Return (x, y) of the center of cell containing provided text 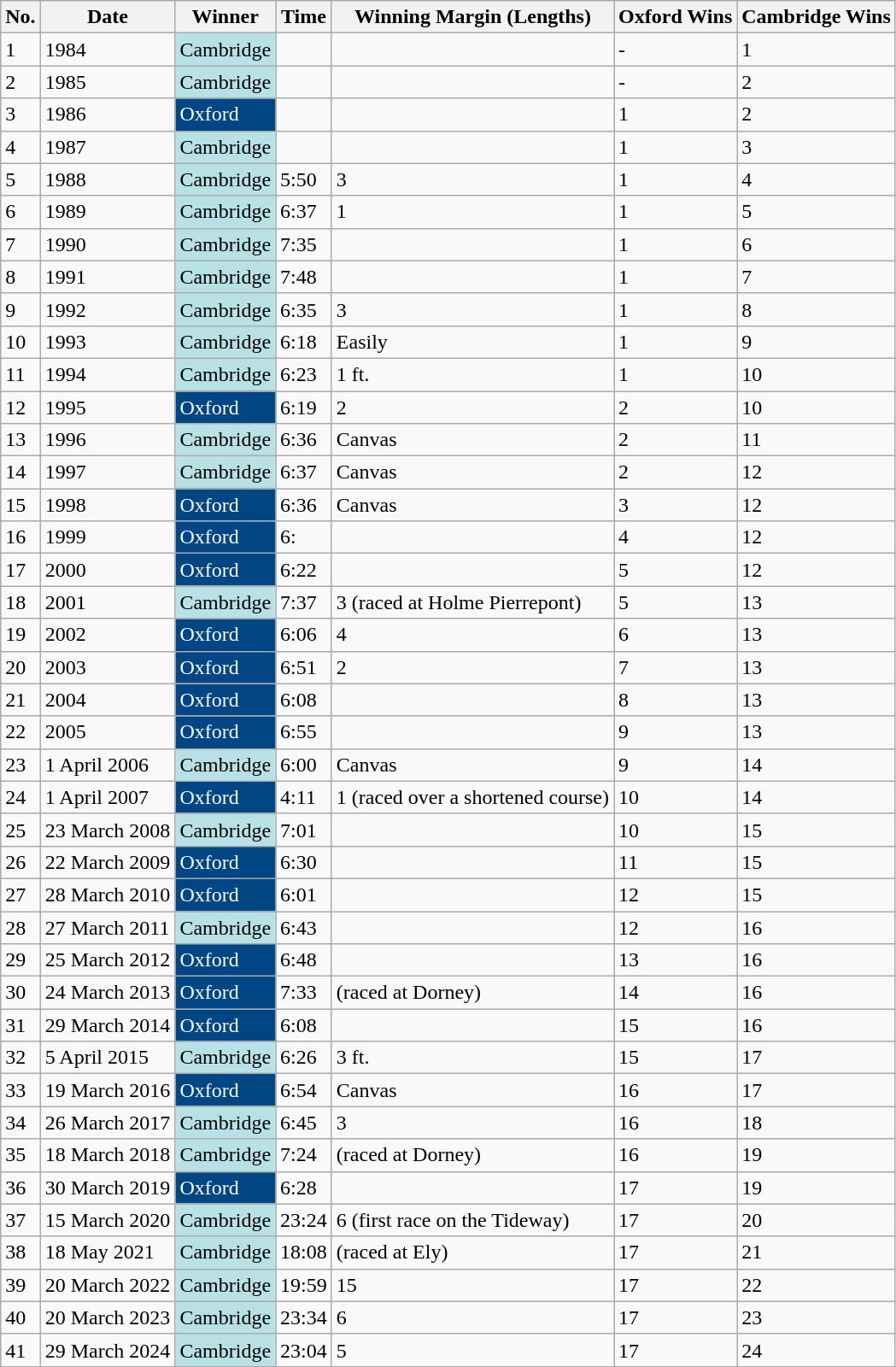
27 March 2011 (108, 927)
1988 (108, 179)
1994 (108, 374)
34 (20, 1123)
19 March 2016 (108, 1090)
1989 (108, 212)
7:01 (304, 830)
2000 (108, 570)
37 (20, 1220)
7:48 (304, 277)
Oxford Wins (676, 17)
36 (20, 1188)
35 (20, 1155)
18:08 (304, 1253)
40 (20, 1317)
2001 (108, 602)
Easily (472, 342)
6:54 (304, 1090)
1996 (108, 440)
2003 (108, 667)
2005 (108, 732)
31 (20, 1025)
4:11 (304, 797)
38 (20, 1253)
1995 (108, 408)
22 March 2009 (108, 862)
30 March 2019 (108, 1188)
1986 (108, 114)
Cambridge Wins (817, 17)
23 March 2008 (108, 830)
1999 (108, 537)
No. (20, 17)
1998 (108, 505)
6:00 (304, 765)
27 (20, 895)
Date (108, 17)
Winning Margin (Lengths) (472, 17)
6:51 (304, 667)
28 (20, 927)
23:34 (304, 1317)
25 March 2012 (108, 960)
1990 (108, 244)
6:45 (304, 1123)
24 March 2013 (108, 993)
29 March 2024 (108, 1350)
1991 (108, 277)
5 April 2015 (108, 1058)
Time (304, 17)
7:37 (304, 602)
1984 (108, 50)
25 (20, 830)
6:35 (304, 309)
23:04 (304, 1350)
7:24 (304, 1155)
1985 (108, 82)
6:26 (304, 1058)
6:30 (304, 862)
1993 (108, 342)
5:50 (304, 179)
1997 (108, 472)
41 (20, 1350)
29 March 2014 (108, 1025)
6:18 (304, 342)
1 (raced over a shortened course) (472, 797)
29 (20, 960)
3 ft. (472, 1058)
26 March 2017 (108, 1123)
20 March 2022 (108, 1285)
1 ft. (472, 374)
6 (first race on the Tideway) (472, 1220)
6: (304, 537)
15 March 2020 (108, 1220)
Winner (225, 17)
32 (20, 1058)
6:23 (304, 374)
20 March 2023 (108, 1317)
1 April 2006 (108, 765)
3 (raced at Holme Pierrepont) (472, 602)
1 April 2007 (108, 797)
1992 (108, 309)
6:55 (304, 732)
1987 (108, 147)
30 (20, 993)
6:48 (304, 960)
2004 (108, 700)
7:33 (304, 993)
6:01 (304, 895)
19:59 (304, 1285)
6:43 (304, 927)
6:22 (304, 570)
18 March 2018 (108, 1155)
26 (20, 862)
33 (20, 1090)
23:24 (304, 1220)
6:19 (304, 408)
7:35 (304, 244)
(raced at Ely) (472, 1253)
28 March 2010 (108, 895)
18 May 2021 (108, 1253)
6:06 (304, 635)
39 (20, 1285)
2002 (108, 635)
6:28 (304, 1188)
